Output the [x, y] coordinate of the center of the cell containing the given text.  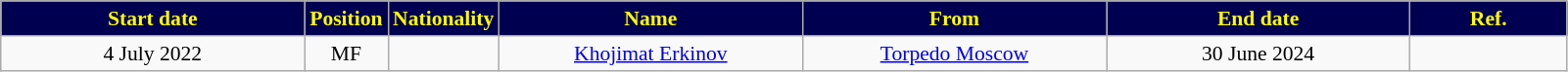
Name [650, 18]
Nationality [443, 18]
Position [347, 18]
Ref. [1489, 18]
End date [1259, 18]
4 July 2022 [153, 54]
Start date [153, 18]
MF [347, 54]
30 June 2024 [1259, 54]
Torpedo Moscow [954, 54]
From [954, 18]
Khojimat Erkinov [650, 54]
